From the cell containing the given text, extract its center point as (X, Y) coordinate. 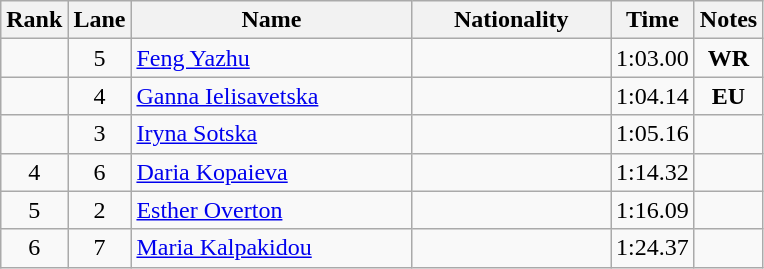
3 (100, 134)
WR (728, 58)
Esther Overton (272, 210)
Lane (100, 20)
Nationality (512, 20)
7 (100, 248)
1:24.37 (653, 248)
Daria Kopaieva (272, 172)
1:16.09 (653, 210)
1:05.16 (653, 134)
1:03.00 (653, 58)
1:04.14 (653, 96)
2 (100, 210)
Rank (34, 20)
Notes (728, 20)
Iryna Sotska (272, 134)
1:14.32 (653, 172)
Time (653, 20)
Name (272, 20)
Maria Kalpakidou (272, 248)
Feng Yazhu (272, 58)
EU (728, 96)
Ganna Ielisavetska (272, 96)
